Identify which cell holds the provided text, then report its [x, y] central coordinate. 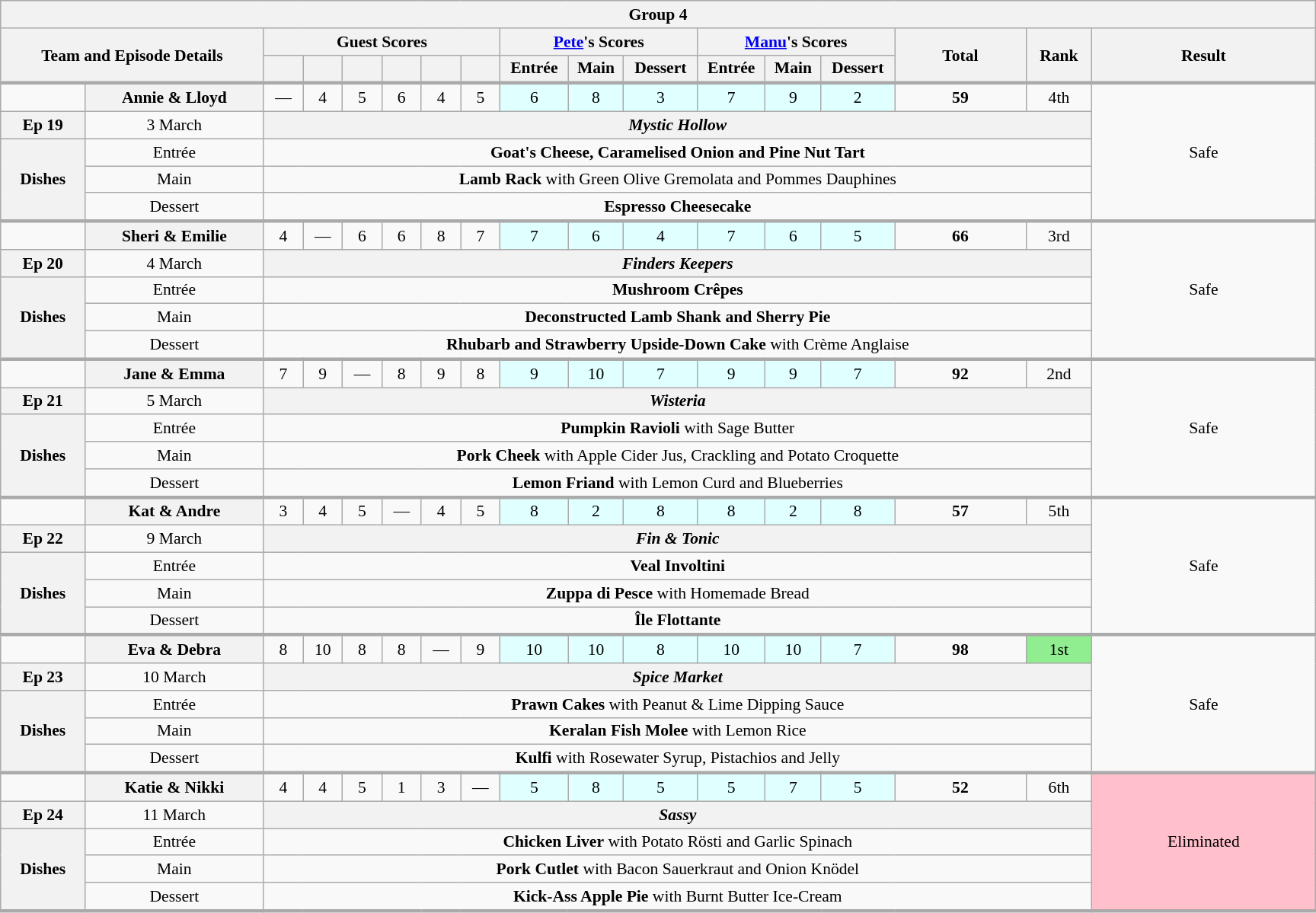
Kulfi with Rosewater Syrup, Pistachios and Jelly [678, 758]
Kat & Andre [174, 512]
6th [1059, 787]
Ep 20 [43, 263]
Lamb Rack with Green Olive Gremolata and Pommes Dauphines [678, 180]
Pork Cheek with Apple Cider Jus, Crackling and Potato Croquette [678, 455]
Pete's Scores [599, 42]
Wisteria [678, 401]
Pumpkin Ravioli with Sage Butter [678, 429]
Team and Episode Details [133, 56]
Ep 19 [43, 126]
Total [961, 56]
Chicken Liver with Potato Rösti and Garlic Spinach [678, 842]
Ep 24 [43, 815]
3rd [1059, 236]
Finders Keepers [678, 263]
Veal Involtini [678, 567]
Espresso Cheesecake [678, 207]
Jane & Emma [174, 373]
Keralan Fish Molee with Lemon Rice [678, 731]
1 [401, 787]
92 [961, 373]
Mystic Hollow [678, 126]
Kick-Ass Apple Pie with Burnt Butter Ice-Cream [678, 897]
98 [961, 649]
Sheri & Emilie [174, 236]
59 [961, 97]
Eliminated [1204, 842]
5 March [174, 401]
10 March [174, 677]
Eva & Debra [174, 649]
57 [961, 512]
5th [1059, 512]
9 March [174, 539]
Katie & Nikki [174, 787]
Sassy [678, 815]
Spice Market [678, 677]
Fin & Tonic [678, 539]
Result [1204, 56]
2nd [1059, 373]
Pork Cutlet with Bacon Sauerkraut and Onion Knödel [678, 870]
Annie & Lloyd [174, 97]
Guest Scores [382, 42]
Mushroom Crêpes [678, 290]
Île Flottante [678, 621]
52 [961, 787]
66 [961, 236]
Deconstructed Lamb Shank and Sherry Pie [678, 318]
Rhubarb and Strawberry Upside-Down Cake with Crème Anglaise [678, 346]
Group 4 [658, 14]
Ep 22 [43, 539]
Prawn Cakes with Peanut & Lime Dipping Sauce [678, 704]
Lemon Friand with Lemon Curd and Blueberries [678, 483]
Goat's Cheese, Caramelised Onion and Pine Nut Tart [678, 152]
Manu's Scores [797, 42]
11 March [174, 815]
Rank [1059, 56]
3 March [174, 126]
Ep 23 [43, 677]
4 March [174, 263]
1st [1059, 649]
Ep 21 [43, 401]
4th [1059, 97]
Zuppa di Pesce with Homemade Bread [678, 593]
